Determine the [x, y] coordinate at the center of the cell enclosing the given text.  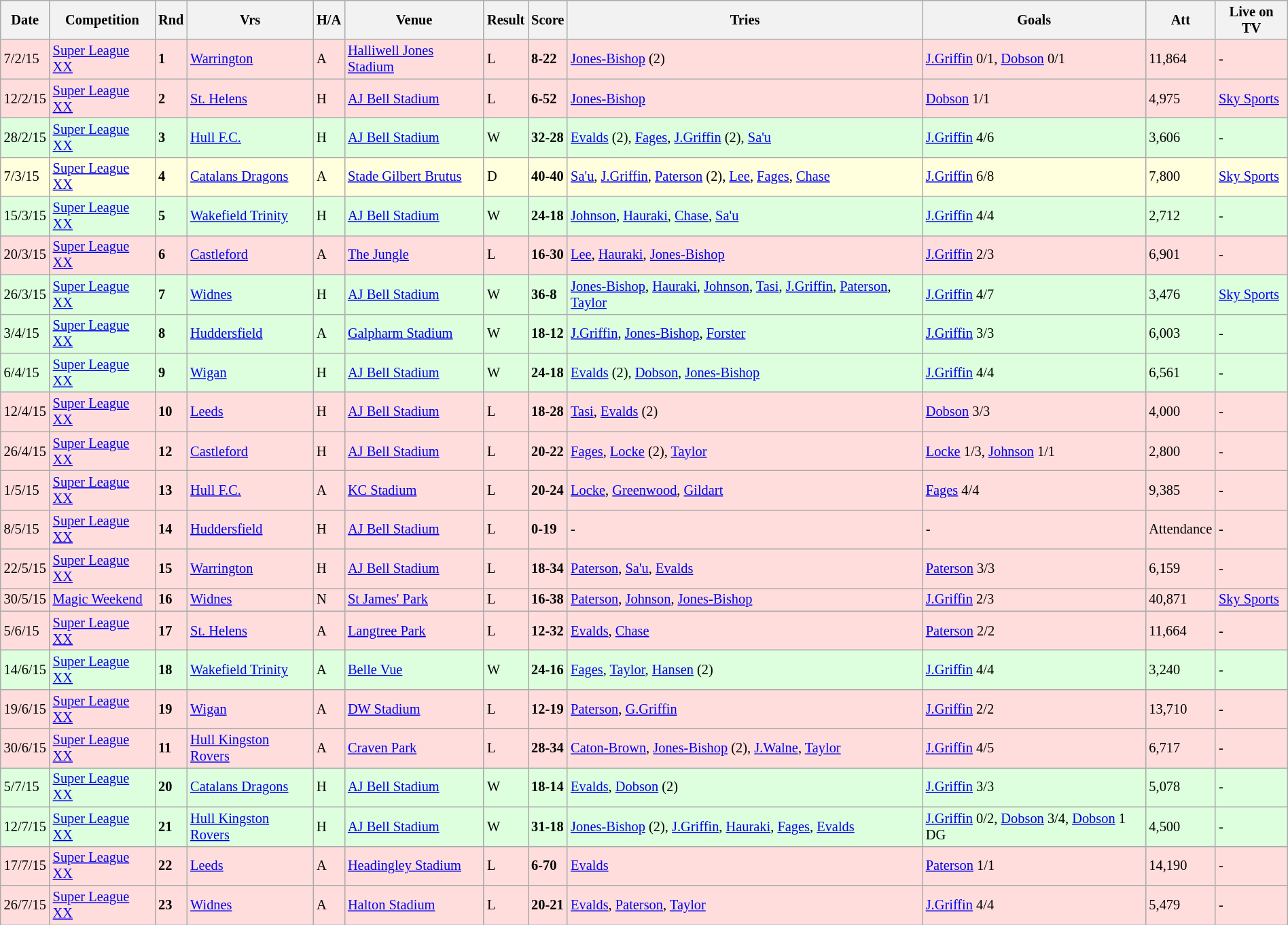
20-22 [548, 451]
Halliwell Jones Stadium [414, 59]
1/5/15 [25, 490]
26/4/15 [25, 451]
Vrs [250, 20]
40,871 [1181, 599]
Fages, Locke (2), Taylor [745, 451]
6,003 [1181, 334]
8-22 [548, 59]
Lee, Hauraki, Jones-Bishop [745, 255]
15/3/15 [25, 216]
Evalds (2), Dobson, Jones-Bishop [745, 372]
Sa'u, J.Griffin, Paterson (2), Lee, Fages, Chase [745, 177]
Jones-Bishop [745, 99]
12 [171, 451]
32-28 [548, 137]
St James' Park [414, 599]
Jones-Bishop (2), J.Griffin, Hauraki, Fages, Evalds [745, 826]
Competition [102, 20]
7/2/15 [25, 59]
Halton Stadium [414, 905]
4,000 [1181, 412]
KC Stadium [414, 490]
J.Griffin, Jones-Bishop, Forster [745, 334]
Langtree Park [414, 631]
11 [171, 748]
7,800 [1181, 177]
Score [548, 20]
18-14 [548, 787]
Result [505, 20]
J.Griffin 0/2, Dobson 3/4, Dobson 1 DG [1034, 826]
4 [171, 177]
6,717 [1181, 748]
J.Griffin 6/8 [1034, 177]
16-30 [548, 255]
Stade Gilbert Brutus [414, 177]
6-70 [548, 866]
18 [171, 669]
31-18 [548, 826]
6 [171, 255]
8 [171, 334]
6/4/15 [25, 372]
D [505, 177]
14,190 [1181, 866]
19 [171, 709]
Evalds, Chase [745, 631]
7/3/15 [25, 177]
Paterson 2/2 [1034, 631]
13,710 [1181, 709]
Fages 4/4 [1034, 490]
Paterson 1/1 [1034, 866]
13 [171, 490]
12/7/15 [25, 826]
Goals [1034, 20]
Craven Park [414, 748]
H/A [329, 20]
Venue [414, 20]
6,901 [1181, 255]
18-28 [548, 412]
Tries [745, 20]
4,975 [1181, 99]
5,078 [1181, 787]
2 [171, 99]
16-38 [548, 599]
17/7/15 [25, 866]
12/2/15 [25, 99]
J.Griffin 2/2 [1034, 709]
Att [1181, 20]
1 [171, 59]
Tasi, Evalds (2) [745, 412]
0-19 [548, 529]
Evalds [745, 866]
Jones-Bishop, Hauraki, Johnson, Tasi, J.Griffin, Paterson, Taylor [745, 294]
N [329, 599]
6,159 [1181, 569]
18-12 [548, 334]
12-32 [548, 631]
7 [171, 294]
8/5/15 [25, 529]
12/4/15 [25, 412]
3,476 [1181, 294]
28/2/15 [25, 137]
23 [171, 905]
Paterson, Sa'u, Evalds [745, 569]
6-52 [548, 99]
11,864 [1181, 59]
4,500 [1181, 826]
Fages, Taylor, Hansen (2) [745, 669]
Galpharm Stadium [414, 334]
Date [25, 20]
5,479 [1181, 905]
14/6/15 [25, 669]
21 [171, 826]
9 [171, 372]
11,664 [1181, 631]
Attendance [1181, 529]
30/5/15 [25, 599]
Paterson, G.Griffin [745, 709]
2,712 [1181, 216]
Johnson, Hauraki, Chase, Sa'u [745, 216]
16 [171, 599]
5/7/15 [25, 787]
The Jungle [414, 255]
24-16 [548, 669]
20-24 [548, 490]
Evalds, Dobson (2) [745, 787]
26/3/15 [25, 294]
Paterson 3/3 [1034, 569]
J.Griffin 0/1, Dobson 0/1 [1034, 59]
17 [171, 631]
Live on TV [1251, 20]
3,606 [1181, 137]
Belle Vue [414, 669]
Locke 1/3, Johnson 1/1 [1034, 451]
18-34 [548, 569]
Evalds (2), Fages, J.Griffin (2), Sa'u [745, 137]
20/3/15 [25, 255]
J.Griffin 4/7 [1034, 294]
30/6/15 [25, 748]
3,240 [1181, 669]
6,561 [1181, 372]
20 [171, 787]
Dobson 1/1 [1034, 99]
40-40 [548, 177]
22/5/15 [25, 569]
Rnd [171, 20]
26/7/15 [25, 905]
15 [171, 569]
J.Griffin 4/5 [1034, 748]
3 [171, 137]
Caton-Brown, Jones-Bishop (2), J.Walne, Taylor [745, 748]
20-21 [548, 905]
Dobson 3/3 [1034, 412]
10 [171, 412]
Paterson, Johnson, Jones-Bishop [745, 599]
14 [171, 529]
J.Griffin 4/6 [1034, 137]
Jones-Bishop (2) [745, 59]
5 [171, 216]
5/6/15 [25, 631]
Headingley Stadium [414, 866]
9,385 [1181, 490]
36-8 [548, 294]
Locke, Greenwood, Gildart [745, 490]
19/6/15 [25, 709]
3/4/15 [25, 334]
12-19 [548, 709]
Magic Weekend [102, 599]
28-34 [548, 748]
22 [171, 866]
DW Stadium [414, 709]
Evalds, Paterson, Taylor [745, 905]
2,800 [1181, 451]
